Extract the (x, y) coordinate from the center of the cell holding the provided text.  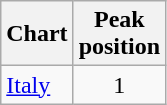
1 (119, 85)
Italy (37, 85)
Peakposition (119, 34)
Chart (37, 34)
